Return the [x, y] coordinate for the center point of the cell that contains the specified text.  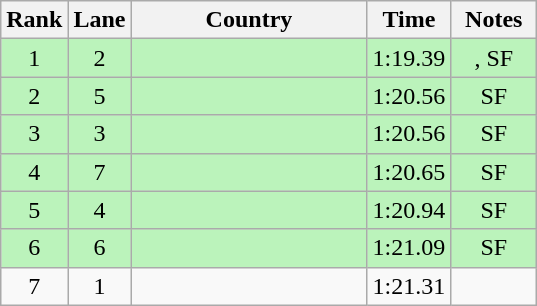
1:20.65 [409, 172]
1:20.94 [409, 210]
1:19.39 [409, 58]
Time [409, 20]
, SF [494, 58]
Country [249, 20]
1:21.31 [409, 286]
Rank [34, 20]
1:21.09 [409, 248]
Notes [494, 20]
Lane [100, 20]
